Return [x, y] of the center of cell containing provided text 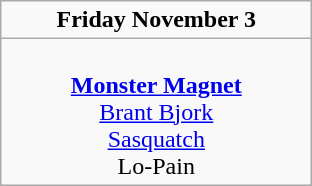
Monster Magnet Brant Bjork Sasquatch Lo-Pain [156, 112]
Friday November 3 [156, 20]
